Pinpoint the cell where the given text exists, returning its (X, Y) midpoint coordinate. 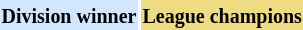
Division winner (69, 15)
League champions (222, 15)
